Detect which cell encompasses the target text, then output its [X, Y] center coordinate. 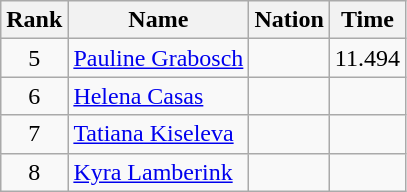
Name [158, 20]
Pauline Grabosch [158, 58]
7 [34, 134]
Time [367, 20]
Kyra Lamberink [158, 172]
Helena Casas [158, 96]
Tatiana Kiseleva [158, 134]
8 [34, 172]
11.494 [367, 58]
5 [34, 58]
6 [34, 96]
Nation [289, 20]
Rank [34, 20]
